Extract the (X, Y) coordinate from the center of the cell holding the provided text.  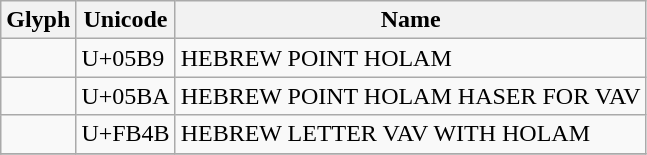
U+05BA (126, 96)
U+FB4B (126, 134)
HEBREW LETTER VAV WITH HOLAM (410, 134)
HEBREW POINT HOLAM HASER FOR VAV (410, 96)
HEBREW POINT HOLAM (410, 58)
Glyph (38, 20)
Unicode (126, 20)
U+05B9 (126, 58)
Name (410, 20)
